Capture the cell that displays the provided text and extract its [X, Y] central coordinate. 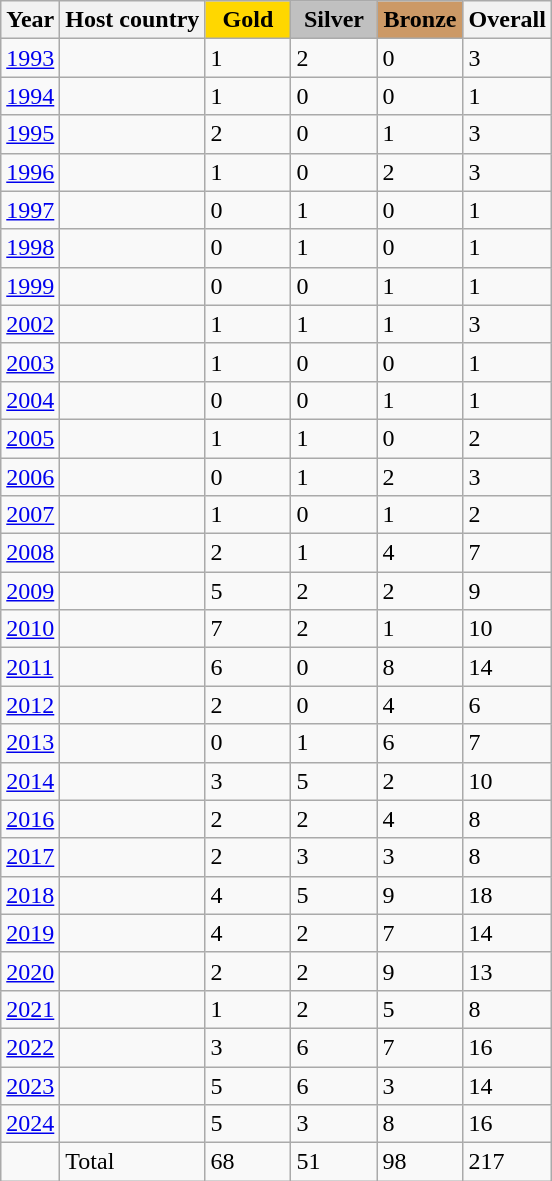
2009 [30, 591]
1994 [30, 96]
2021 [30, 1009]
2008 [30, 553]
2006 [30, 477]
18 [507, 895]
Gold [248, 20]
98 [420, 1162]
1998 [30, 248]
2014 [30, 781]
Year [30, 20]
2002 [30, 324]
2004 [30, 400]
1996 [30, 172]
2023 [30, 1085]
2017 [30, 857]
2016 [30, 819]
2020 [30, 971]
2012 [30, 705]
Host country [132, 20]
2011 [30, 667]
Total [132, 1162]
Silver [334, 20]
1993 [30, 58]
13 [507, 971]
2019 [30, 933]
Overall [507, 20]
2003 [30, 362]
2022 [30, 1047]
1995 [30, 134]
68 [248, 1162]
2024 [30, 1124]
2007 [30, 515]
1997 [30, 210]
2010 [30, 629]
217 [507, 1162]
Bronze [420, 20]
2005 [30, 438]
2018 [30, 895]
51 [334, 1162]
2013 [30, 743]
1999 [30, 286]
